Return the [X, Y] coordinate for the center point of the cell that contains the specified text.  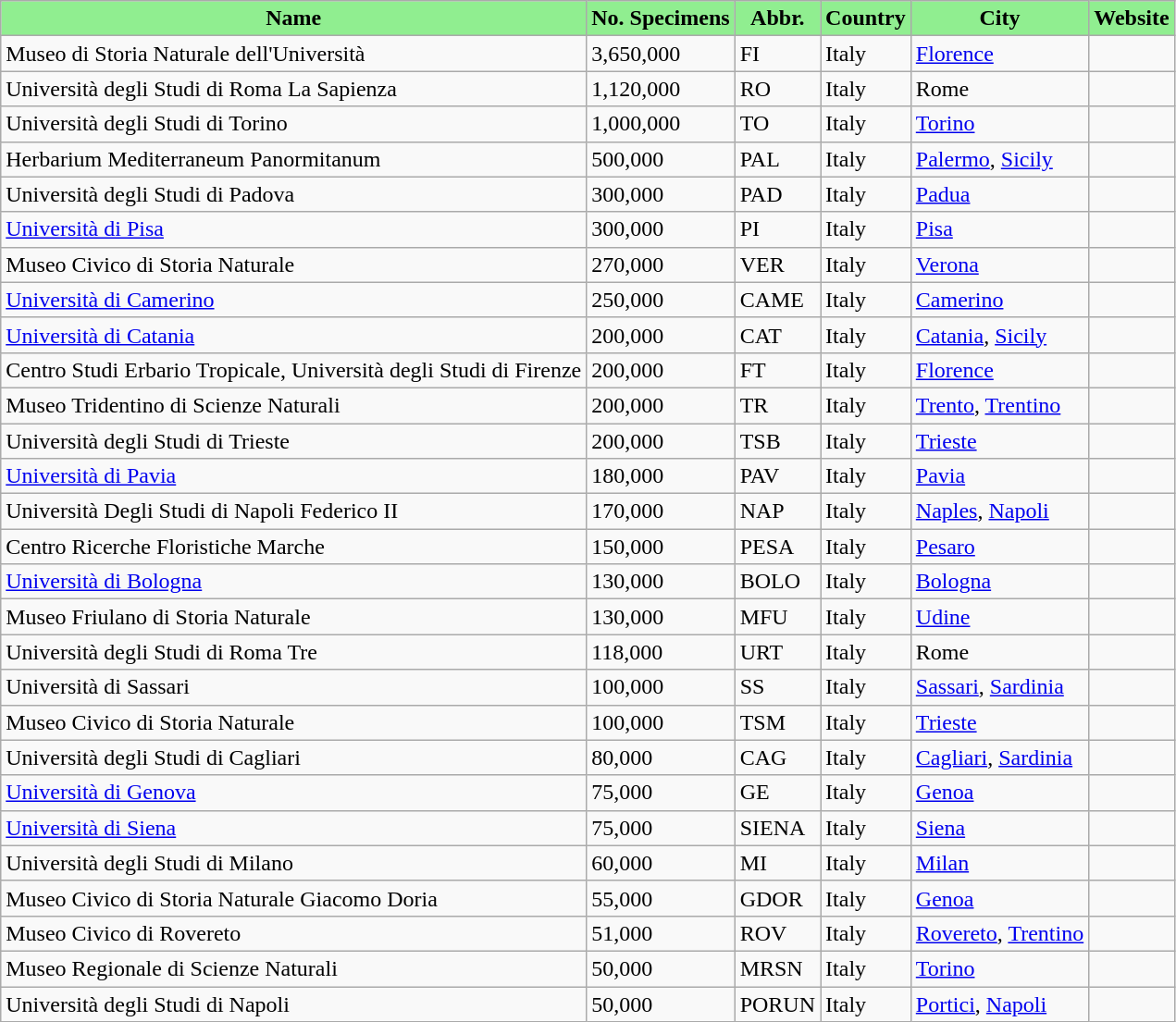
PESA [777, 547]
1,120,000 [661, 89]
270,000 [661, 265]
SIENA [777, 828]
GDOR [777, 898]
250,000 [661, 300]
Portici, Napoli [999, 1004]
Rovereto, Trentino [999, 933]
Centro Ricerche Floristiche Marche [294, 547]
Pavia [999, 476]
Università di Pavia [294, 476]
Abbr. [777, 18]
Website [1132, 18]
Verona [999, 265]
PORUN [777, 1004]
BOLO [777, 582]
MFU [777, 617]
500,000 [661, 159]
FT [777, 370]
Trento, Trentino [999, 405]
55,000 [661, 898]
Camerino [999, 300]
Università di Genova [294, 793]
Università di Sassari [294, 687]
SS [777, 687]
Museo Regionale di Scienze Naturali [294, 968]
TSB [777, 441]
3,650,000 [661, 54]
Herbarium Mediterraneum Panormitanum [294, 159]
ROV [777, 933]
Milan [999, 863]
CAME [777, 300]
TR [777, 405]
Pisa [999, 229]
CAT [777, 335]
FI [777, 54]
Università di Camerino [294, 300]
Università Degli Studi di Napoli Federico II [294, 511]
180,000 [661, 476]
170,000 [661, 511]
Università degli Studi di Roma Tre [294, 652]
PAL [777, 159]
Università degli Studi di Napoli [294, 1004]
Name [294, 18]
City [999, 18]
Università degli Studi di Padova [294, 194]
Bologna [999, 582]
Università di Bologna [294, 582]
Naples, Napoli [999, 511]
Udine [999, 617]
Centro Studi Erbario Tropicale, Università degli Studi di Firenze [294, 370]
118,000 [661, 652]
Catania, Sicily [999, 335]
51,000 [661, 933]
MRSN [777, 968]
TSM [777, 722]
Università degli Studi di Milano [294, 863]
MI [777, 863]
URT [777, 652]
Sassari, Sardinia [999, 687]
PI [777, 229]
150,000 [661, 547]
Museo Civico di Rovereto [294, 933]
Museo Friulano di Storia Naturale [294, 617]
Università degli Studi di Trieste [294, 441]
Università di Pisa [294, 229]
Padua [999, 194]
Cagliari, Sardinia [999, 757]
60,000 [661, 863]
VER [777, 265]
TO [777, 124]
Country [866, 18]
PAV [777, 476]
Pesaro [999, 547]
Museo Civico di Storia Naturale Giacomo Doria [294, 898]
No. Specimens [661, 18]
Università di Siena [294, 828]
Museo di Storia Naturale dell'Università [294, 54]
Palermo, Sicily [999, 159]
1,000,000 [661, 124]
Museo Tridentino di Scienze Naturali [294, 405]
Università degli Studi di Roma La Sapienza [294, 89]
NAP [777, 511]
GE [777, 793]
PAD [777, 194]
Università degli Studi di Cagliari [294, 757]
80,000 [661, 757]
RO [777, 89]
CAG [777, 757]
Siena [999, 828]
Università degli Studi di Torino [294, 124]
Università di Catania [294, 335]
